Identify which cell holds the provided text, then report its [x, y] central coordinate. 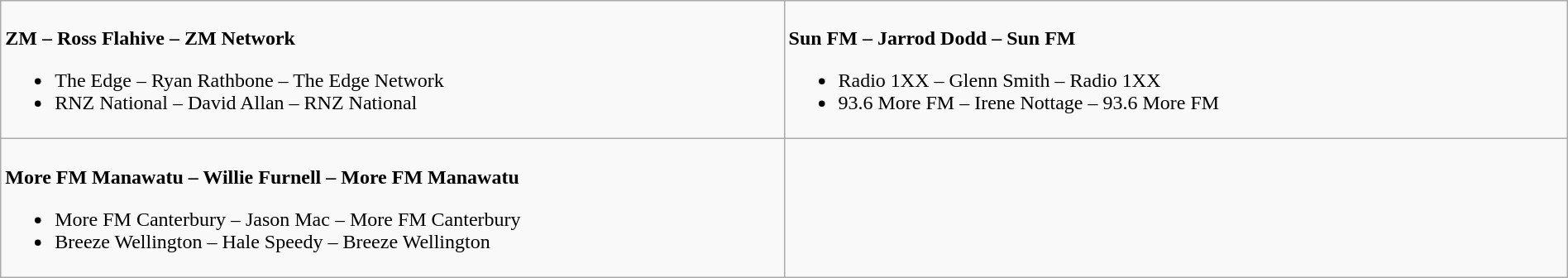
ZM – Ross Flahive – ZM NetworkThe Edge – Ryan Rathbone – The Edge NetworkRNZ National – David Allan – RNZ National [392, 69]
Sun FM – Jarrod Dodd – Sun FMRadio 1XX – Glenn Smith – Radio 1XX93.6 More FM – Irene Nottage – 93.6 More FM [1176, 69]
